Scan for the cell matching the given text and deliver its [x, y] coordinate at center. 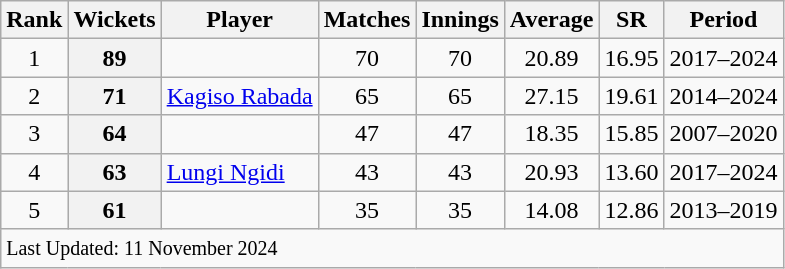
64 [114, 134]
1 [34, 58]
5 [34, 210]
63 [114, 172]
89 [114, 58]
Period [724, 20]
27.15 [552, 96]
Matches [367, 20]
61 [114, 210]
14.08 [552, 210]
2007–2020 [724, 134]
18.35 [552, 134]
20.93 [552, 172]
Last Updated: 11 November 2024 [392, 248]
Lungi Ngidi [240, 172]
Kagiso Rabada [240, 96]
2013–2019 [724, 210]
12.86 [632, 210]
Innings [460, 20]
4 [34, 172]
20.89 [552, 58]
Wickets [114, 20]
Rank [34, 20]
Average [552, 20]
2 [34, 96]
3 [34, 134]
Player [240, 20]
2014–2024 [724, 96]
13.60 [632, 172]
19.61 [632, 96]
SR [632, 20]
15.85 [632, 134]
16.95 [632, 58]
71 [114, 96]
